Pinpoint the cell where the given text exists, returning its (X, Y) midpoint coordinate. 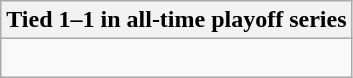
Tied 1–1 in all-time playoff series (176, 20)
